Scan for the cell matching the given text and deliver its [X, Y] coordinate at center. 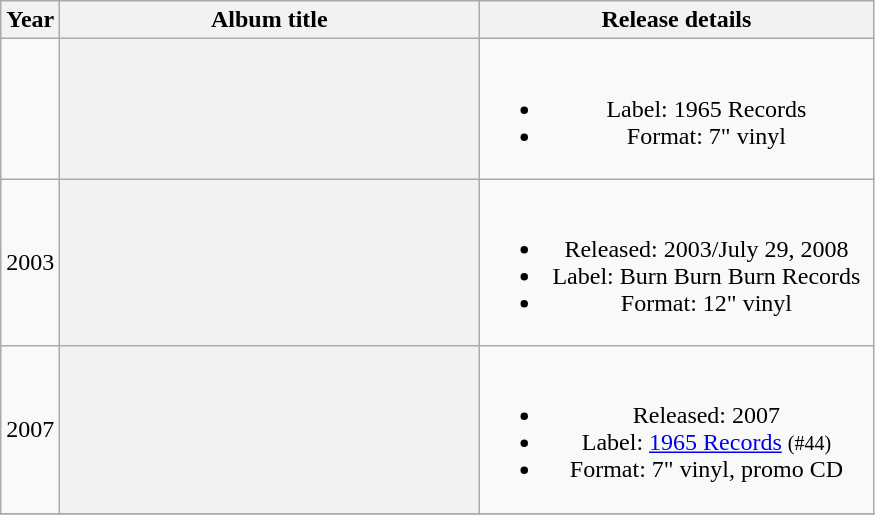
Released: 2007Label: 1965 Records (#44)Format: 7" vinyl, promo CD [676, 430]
Release details [676, 20]
Year [30, 20]
Album title [270, 20]
2003 [30, 262]
Released: 2003/July 29, 2008Label: Burn Burn Burn RecordsFormat: 12" vinyl [676, 262]
2007 [30, 430]
Label: 1965 RecordsFormat: 7" vinyl [676, 109]
